Return the (X, Y) coordinate for the center point of the cell that contains the specified text.  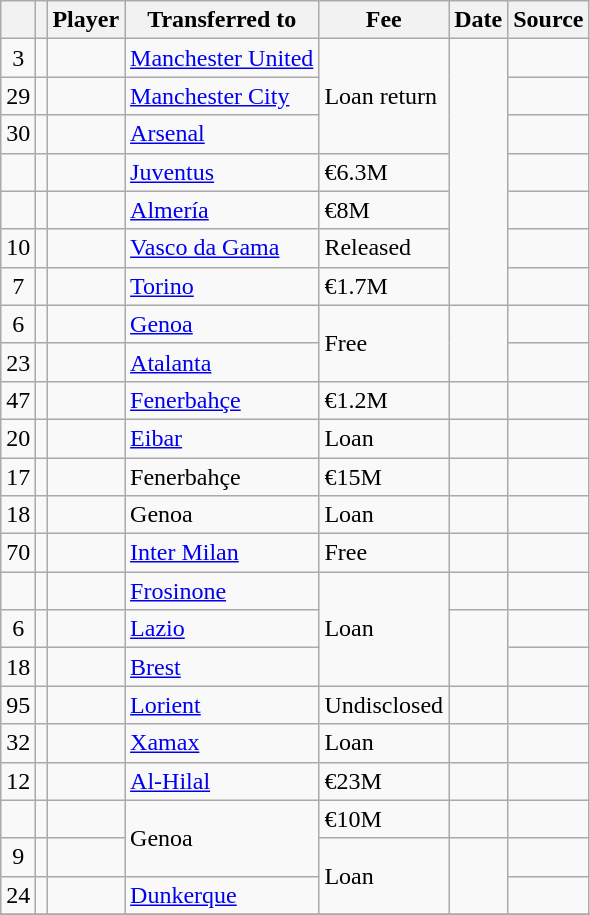
30 (18, 134)
Arsenal (222, 134)
23 (18, 362)
Frosinone (222, 591)
Torino (222, 286)
Juventus (222, 172)
95 (18, 705)
Released (384, 248)
17 (18, 477)
€8M (384, 210)
Loan return (384, 96)
Eibar (222, 438)
20 (18, 438)
Manchester United (222, 58)
Lorient (222, 705)
Source (548, 20)
24 (18, 895)
7 (18, 286)
Brest (222, 667)
Dunkerque (222, 895)
10 (18, 248)
70 (18, 553)
Date (478, 20)
€15M (384, 477)
12 (18, 781)
Al-Hilal (222, 781)
3 (18, 58)
Xamax (222, 743)
Atalanta (222, 362)
9 (18, 857)
29 (18, 96)
€10M (384, 819)
Undisclosed (384, 705)
€1.7M (384, 286)
Manchester City (222, 96)
Player (86, 20)
€1.2M (384, 400)
€6.3M (384, 172)
Lazio (222, 629)
€23M (384, 781)
Transferred to (222, 20)
32 (18, 743)
Almería (222, 210)
47 (18, 400)
Fee (384, 20)
Inter Milan (222, 553)
Vasco da Gama (222, 248)
